Identify which cell holds the provided text, then report its [x, y] central coordinate. 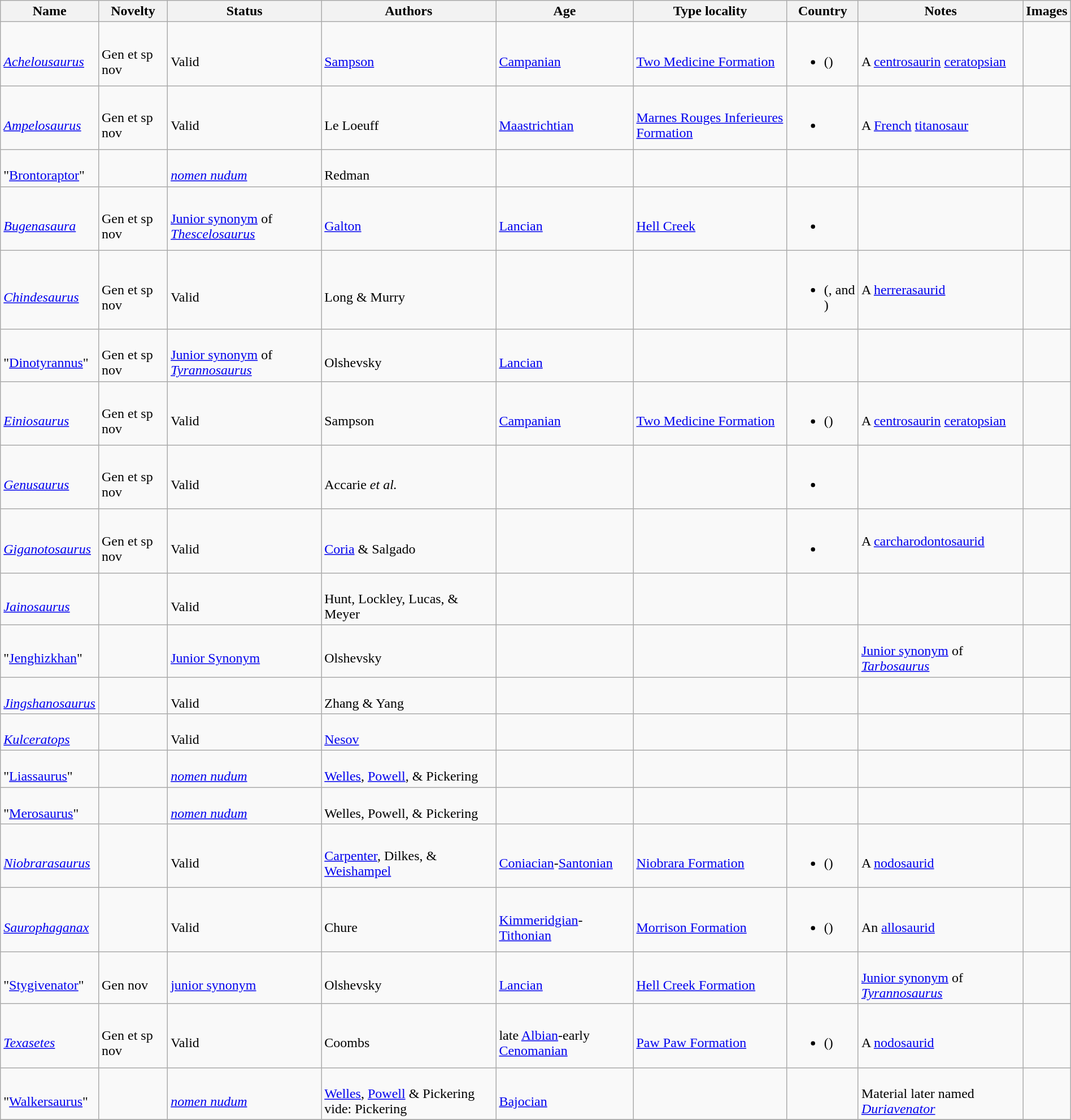
Material later named Duriavenator [940, 1093]
Status [245, 11]
Junior synonym of Tarbosaurus [940, 651]
Chure [409, 919]
Hell Creek Formation [710, 978]
"Dinotyrannus" [50, 355]
Einiosaurus [50, 413]
Hell Creek [710, 218]
Bajocian [565, 1093]
Galton [409, 218]
Redman [409, 168]
Marnes Rouges Inferieures Formation [710, 117]
Texasetes [50, 1036]
Maastrichtian [565, 117]
Kulceratops [50, 732]
A herrerasaurid [940, 290]
late Albian-early Cenomanian [565, 1036]
Coniacian-Santonian [565, 856]
Images [1047, 11]
Country [822, 11]
Niobrara Formation [710, 856]
"Stygivenator" [50, 978]
Junior Synonym [245, 651]
Junior synonym of Thescelosaurus [245, 218]
Carpenter, Dilkes, & Weishampel [409, 856]
Type locality [710, 11]
junior synonym [245, 978]
"Merosaurus" [50, 805]
Novelty [133, 11]
Gen nov [133, 978]
Name [50, 11]
(, and ) [822, 290]
Le Loeuff [409, 117]
Bugenasaura [50, 218]
Genusaurus [50, 477]
Long & Murry [409, 290]
Coria & Salgado [409, 541]
Niobrarasaurus [50, 856]
Jainosaurus [50, 599]
Saurophaganax [50, 919]
An allosaurid [940, 919]
Welles, Powell & Pickering vide: Pickering [409, 1093]
Coombs [409, 1036]
Nesov [409, 732]
Notes [940, 11]
"Jenghizkhan" [50, 651]
A French titanosaur [940, 117]
Paw Paw Formation [710, 1036]
Ampelosaurus [50, 117]
"Walkersaurus" [50, 1093]
Authors [409, 11]
Hunt, Lockley, Lucas, & Meyer [409, 599]
Giganotosaurus [50, 541]
Kimmeridgian-Tithonian [565, 919]
Achelousaurus [50, 54]
Zhang & Yang [409, 695]
Accarie et al. [409, 477]
Morrison Formation [710, 919]
Chindesaurus [50, 290]
A carcharodontosaurid [940, 541]
Jingshanosaurus [50, 695]
"Brontoraptor" [50, 168]
Age [565, 11]
"Liassaurus" [50, 769]
